Determine the [x, y] coordinate at the center of the cell enclosing the given text.  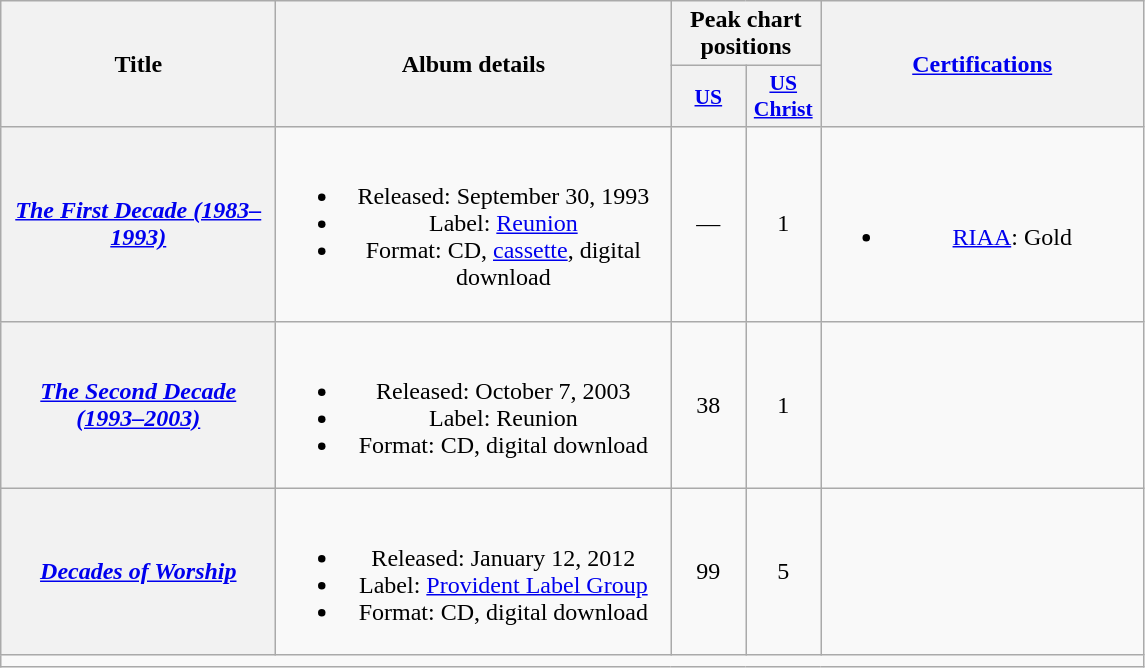
Album details [474, 64]
38 [708, 404]
Peak chart positions [746, 34]
USChrist [784, 96]
Released: January 12, 2012Label: Provident Label GroupFormat: CD, digital download [474, 572]
Released: October 7, 2003Label: ReunionFormat: CD, digital download [474, 404]
Title [138, 64]
Decades of Worship [138, 572]
99 [708, 572]
The Second Decade (1993–2003) [138, 404]
— [708, 224]
US [708, 96]
Certifications [982, 64]
The First Decade (1983–1993) [138, 224]
RIAA: Gold [982, 224]
Released: September 30, 1993Label: ReunionFormat: CD, cassette, digital download [474, 224]
5 [784, 572]
